Extract the [X, Y] coordinate from the center of the cell holding the provided text.  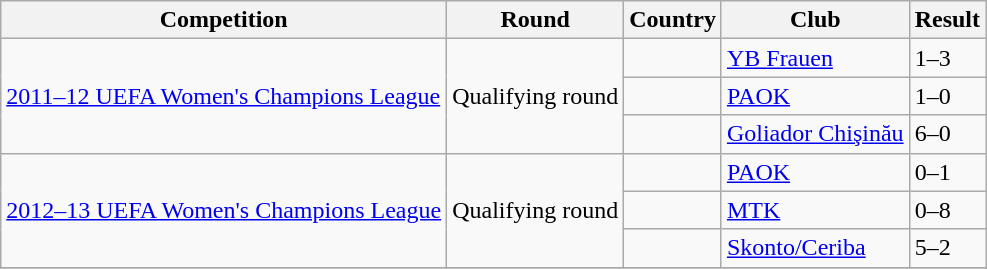
Goliador Chişinău [815, 134]
1–3 [947, 58]
Result [947, 20]
2012–13 UEFA Women's Champions League [224, 210]
Round [536, 20]
Country [673, 20]
YB Frauen [815, 58]
0–8 [947, 210]
Skonto/Ceriba [815, 248]
0–1 [947, 172]
Club [815, 20]
6–0 [947, 134]
Competition [224, 20]
2011–12 UEFA Women's Champions League [224, 96]
5–2 [947, 248]
MTK [815, 210]
1–0 [947, 96]
